Return [X, Y] of the center of cell containing provided text 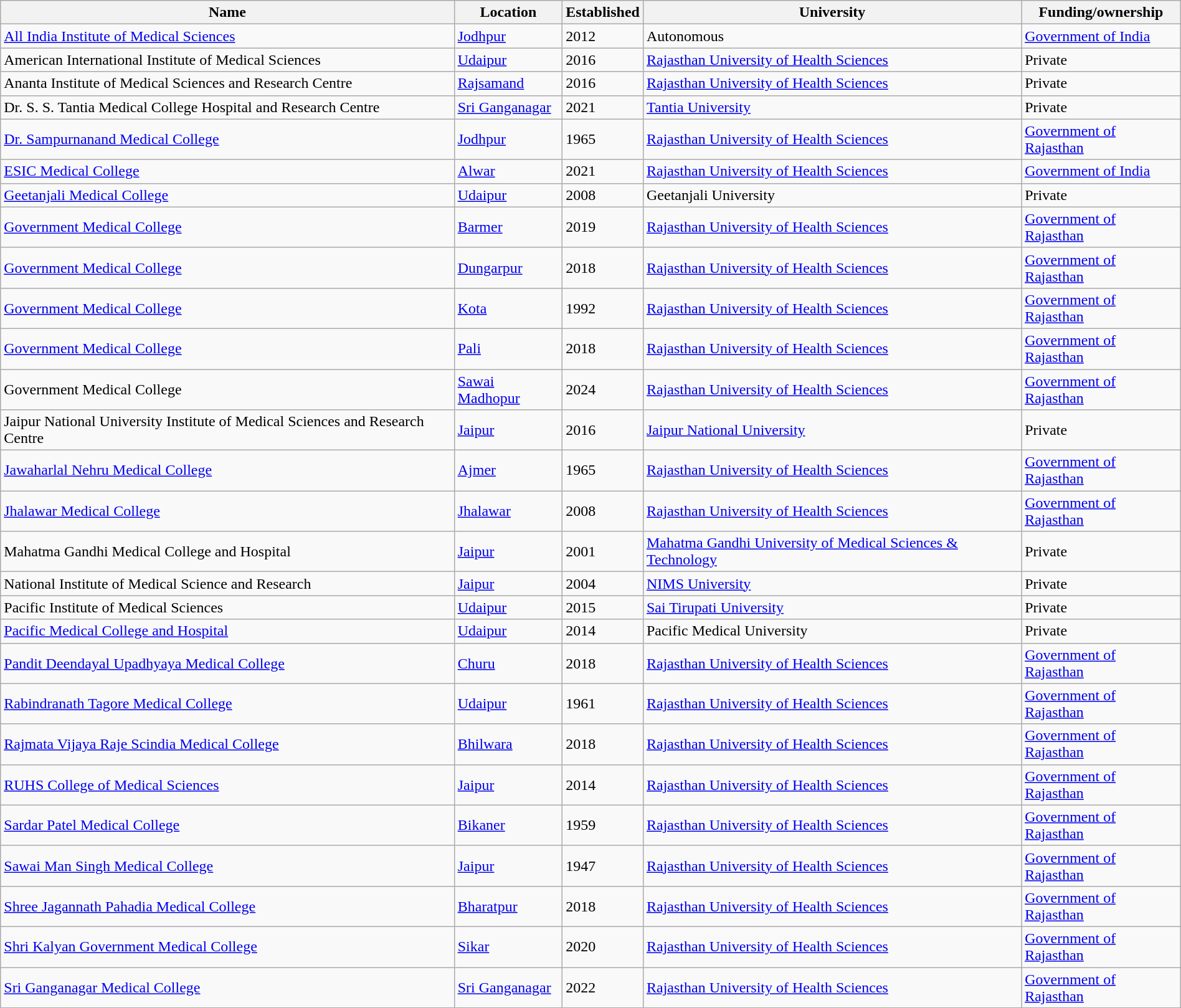
2015 [603, 607]
Sawai Madhopur [508, 389]
Sawai Man Singh Medical College [227, 866]
Shri Kalyan Government Medical College [227, 947]
1959 [603, 825]
Dr. S. S. Tantia Medical College Hospital and Research Centre [227, 107]
1961 [603, 704]
National Institute of Medical Science and Research [227, 584]
Sikar [508, 947]
Jaipur National University [832, 430]
Rajsamand [508, 83]
Geetanjali University [832, 195]
Sri Ganganagar Medical College [227, 987]
1992 [603, 308]
Jawaharlal Nehru Medical College [227, 471]
2020 [603, 947]
All India Institute of Medical Sciences [227, 36]
Funding/ownership [1101, 12]
University [832, 12]
2004 [603, 584]
Name [227, 12]
Jhalawar Medical College [227, 511]
Kota [508, 308]
2012 [603, 36]
Location [508, 12]
Barmer [508, 227]
Dungarpur [508, 268]
2024 [603, 389]
Autonomous [832, 36]
2022 [603, 987]
Bhilwara [508, 744]
NIMS University [832, 584]
Rabindranath Tagore Medical College [227, 704]
Sai Tirupati University [832, 607]
Ajmer [508, 471]
Alwar [508, 171]
Jaipur National University Institute of Medical Sciences and Research Centre [227, 430]
Bharatpur [508, 906]
Pacific Medical University [832, 631]
Pandit Deendayal Upadhyaya Medical College [227, 663]
Churu [508, 663]
American International Institute of Medical Sciences [227, 60]
Jhalawar [508, 511]
Pacific Institute of Medical Sciences [227, 607]
Bikaner [508, 825]
Dr. Sampurnanand Medical College [227, 140]
Mahatma Gandhi Medical College and Hospital [227, 552]
2019 [603, 227]
RUHS College of Medical Sciences [227, 785]
Established [603, 12]
1947 [603, 866]
Pacific Medical College and Hospital [227, 631]
2001 [603, 552]
Geetanjali Medical College [227, 195]
ESIC Medical College [227, 171]
Sardar Patel Medical College [227, 825]
Ananta Institute of Medical Sciences and Research Centre [227, 83]
Tantia University [832, 107]
Shree Jagannath Pahadia Medical College [227, 906]
Rajmata Vijaya Raje Scindia Medical College [227, 744]
Mahatma Gandhi University of Medical Sciences & Technology [832, 552]
Pali [508, 349]
